Determine the [x, y] coordinate at the center of the cell enclosing the given text.  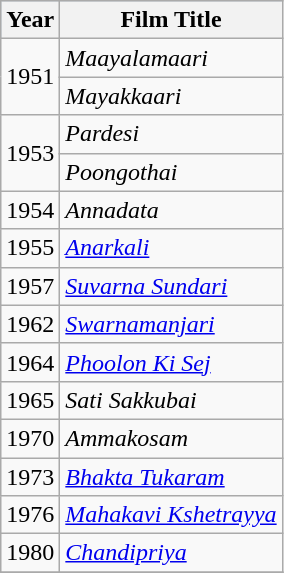
1962 [30, 324]
Mahakavi Kshetrayya [171, 515]
Poongothai [171, 172]
1951 [30, 77]
1980 [30, 553]
1954 [30, 210]
1964 [30, 362]
Sati Sakkubai [171, 400]
Chandipriya [171, 553]
Swarnamanjari [171, 324]
Film Title [171, 20]
1957 [30, 286]
Pardesi [171, 134]
1976 [30, 515]
Year [30, 20]
Anarkali [171, 248]
Suvarna Sundari [171, 286]
Phoolon Ki Sej [171, 362]
Ammakosam [171, 438]
1970 [30, 438]
Annadata [171, 210]
1973 [30, 477]
1955 [30, 248]
Maayalamaari [171, 58]
Mayakkaari [171, 96]
Bhakta Tukaram [171, 477]
1965 [30, 400]
1953 [30, 153]
